Locate the cell with the specified text and output its [x, y] center coordinate. 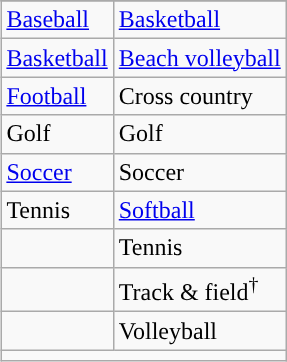
Beach volleyball [200, 58]
Baseball [57, 20]
Softball [200, 210]
Cross country [200, 96]
Volleyball [200, 331]
Track & field† [200, 290]
Football [57, 96]
